Identify which cell holds the provided text, then report its [x, y] central coordinate. 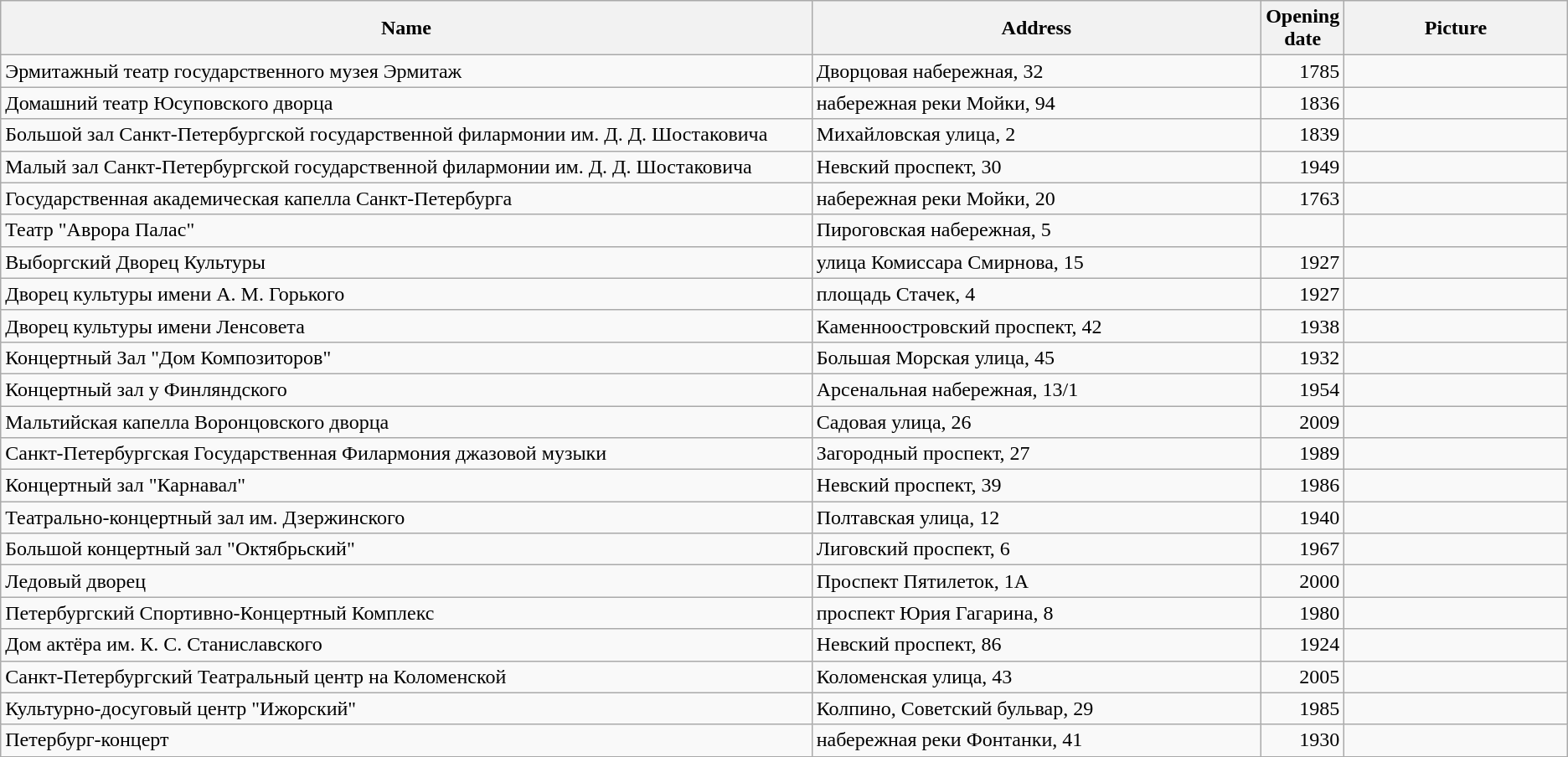
Санкт-Петербургский Театральный центр на Коломенской [406, 677]
1785 [1303, 71]
Полтавская улица, 12 [1036, 518]
1986 [1303, 486]
набережная реки Мойки, 20 [1036, 198]
Театрально-концертный зал им. Дзержинского [406, 518]
1924 [1303, 645]
Концертный Зал "Дом Композиторов" [406, 358]
Эрмитажный театр государственного музея Эрмитаж [406, 71]
Садовая улица, 26 [1036, 421]
1839 [1303, 135]
Коломенская улица, 43 [1036, 677]
Каменноостровский проспект, 42 [1036, 326]
Дворец культуры имени А. М. Горького [406, 294]
площадь Стачек, 4 [1036, 294]
1949 [1303, 167]
Дворец культуры имени Ленсовета [406, 326]
Колпино, Советский бульвар, 29 [1036, 708]
1980 [1303, 613]
Культурно-досуговый центр "Ижорский" [406, 708]
улица Комиссара Смирнова, 15 [1036, 262]
Невский проспект, 86 [1036, 645]
Большая Морская улица, 45 [1036, 358]
Пироговская набережная, 5 [1036, 230]
Ледовый дворец [406, 581]
1938 [1303, 326]
Санкт-Петербургская Государственная Филармония джазовой музыки [406, 454]
Лиговский проспект, 6 [1036, 549]
1763 [1303, 198]
Picture [1456, 28]
1932 [1303, 358]
Петербург-концерт [406, 740]
набережная реки Фонтанки, 41 [1036, 740]
2005 [1303, 677]
1989 [1303, 454]
Выборгский Дворец Культуры [406, 262]
Дом актёра им. К. С. Станиславского [406, 645]
Невский проспект, 30 [1036, 167]
Государственная академическая капелла Санкт-Петербурга [406, 198]
Загородный проспект, 27 [1036, 454]
Большой зал Санкт-Петербургской государственной филармонии им. Д. Д. Шостаковича [406, 135]
Михайловская улица, 2 [1036, 135]
Невский проспект, 39 [1036, 486]
Мальтийская капелла Воронцовского дворца [406, 421]
2009 [1303, 421]
Малый зал Санкт-Петербургской государственной филармонии им. Д. Д. Шостаковича [406, 167]
Арсенальная набережная, 13/1 [1036, 389]
1940 [1303, 518]
Театр "Аврора Палас" [406, 230]
Большой концертный зал "Октябрьский" [406, 549]
Концертный зал у Финляндского [406, 389]
проспект Юрия Гагарина, 8 [1036, 613]
Name [406, 28]
1954 [1303, 389]
Дворцовая набережная, 32 [1036, 71]
Концертный зал "Карнавал" [406, 486]
1985 [1303, 708]
1967 [1303, 549]
Address [1036, 28]
1930 [1303, 740]
1836 [1303, 103]
2000 [1303, 581]
Домашний театр Юсуповского дворца [406, 103]
Проспект Пятилеток, 1А [1036, 581]
набережная реки Мойки, 94 [1036, 103]
Петербургский Спортивно-Концертный Комплекс [406, 613]
Opening date [1303, 28]
